Provide the [X, Y] coordinate of the cell's center where the given text is located.  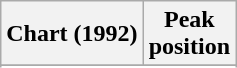
Chart (1992) [72, 34]
Peakposition [189, 34]
